Return [X, Y] of the center of cell containing provided text 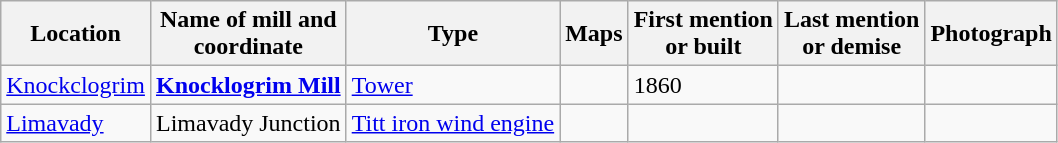
Titt iron wind engine [453, 123]
Type [453, 34]
Maps [594, 34]
Tower [453, 85]
Knockclogrim [76, 85]
Limavady Junction [248, 123]
Knocklogrim Mill [248, 85]
1860 [703, 85]
Name of mill andcoordinate [248, 34]
Location [76, 34]
Limavady [76, 123]
Last mention or demise [851, 34]
Photograph [991, 34]
First mentionor built [703, 34]
